Detect which cell encompasses the target text, then output its (x, y) center coordinate. 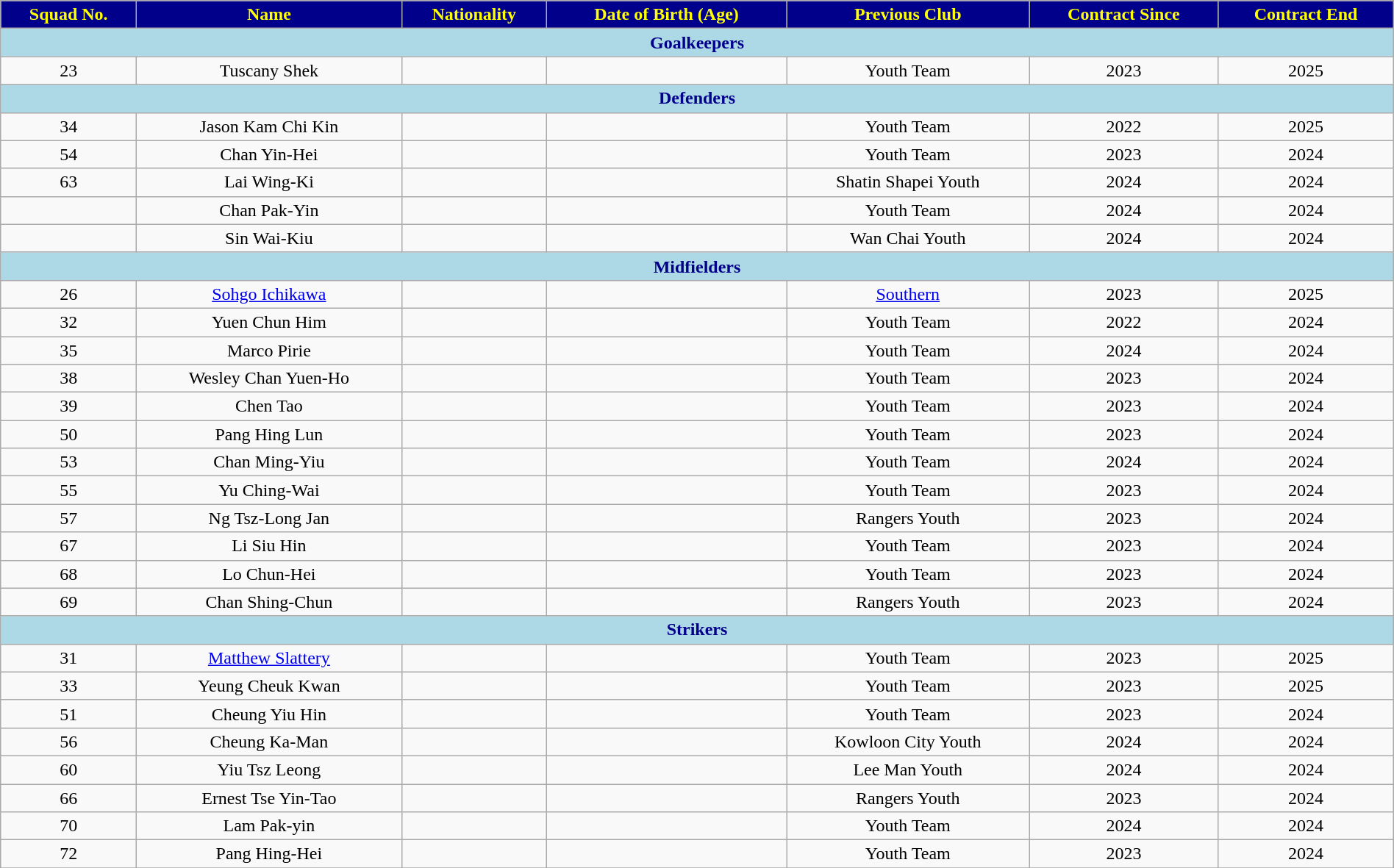
35 (69, 351)
Name (269, 15)
Pang Hing Lun (269, 434)
Sohgo Ichikawa (269, 294)
Ernest Tse Yin-Tao (269, 797)
Kowloon City Youth (908, 742)
Matthew Slattery (269, 658)
57 (69, 518)
Wesley Chan Yuen-Ho (269, 379)
67 (69, 546)
Lee Man Youth (908, 770)
34 (69, 126)
72 (69, 854)
63 (69, 182)
Wan Chai Youth (908, 238)
Lai Wing-Ki (269, 182)
Pang Hing-Hei (269, 854)
Yeung Cheuk Kwan (269, 686)
Yu Ching-Wai (269, 490)
66 (69, 797)
Chan Pak-Yin (269, 210)
Chen Tao (269, 406)
Chan Yin-Hei (269, 154)
54 (69, 154)
Squad No. (69, 15)
39 (69, 406)
Li Siu Hin (269, 546)
Previous Club (908, 15)
Shatin Shapei Youth (908, 182)
55 (69, 490)
26 (69, 294)
Jason Kam Chi Kin (269, 126)
Yiu Tsz Leong (269, 770)
Contract End (1306, 15)
56 (69, 742)
Strikers (697, 630)
69 (69, 602)
Chan Ming-Yiu (269, 462)
Sin Wai-Kiu (269, 238)
31 (69, 658)
33 (69, 686)
23 (69, 71)
Tuscany Shek (269, 71)
Lam Pak-yin (269, 826)
Chan Shing-Chun (269, 602)
Yuen Chun Him (269, 322)
Ng Tsz-Long Jan (269, 518)
70 (69, 826)
Nationality (473, 15)
68 (69, 574)
Southern (908, 294)
Date of Birth (Age) (666, 15)
Midfielders (697, 266)
Cheung Yiu Hin (269, 714)
Defenders (697, 98)
38 (69, 379)
53 (69, 462)
Marco Pirie (269, 351)
51 (69, 714)
60 (69, 770)
50 (69, 434)
32 (69, 322)
Cheung Ka-Man (269, 742)
Contract Since (1123, 15)
Goalkeepers (697, 43)
Lo Chun-Hei (269, 574)
